From the cell containing the given text, extract its center point as [X, Y] coordinate. 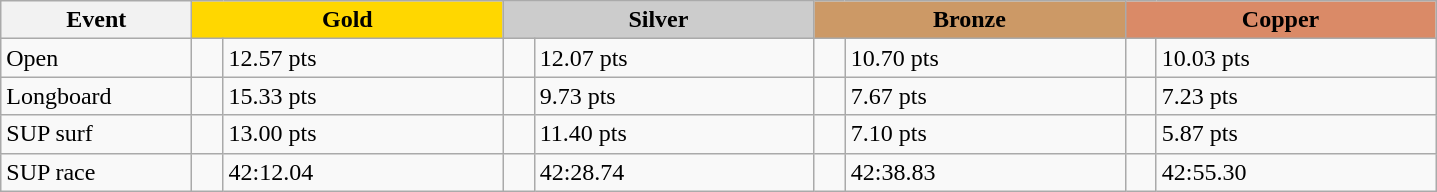
Gold [348, 20]
Open [96, 58]
13.00 pts [363, 134]
42:55.30 [1296, 172]
7.67 pts [985, 96]
12.57 pts [363, 58]
10.03 pts [1296, 58]
Event [96, 20]
SUP surf [96, 134]
Bronze [970, 20]
42:28.74 [674, 172]
7.23 pts [1296, 96]
12.07 pts [674, 58]
Copper [1280, 20]
10.70 pts [985, 58]
Silver [658, 20]
42:12.04 [363, 172]
5.87 pts [1296, 134]
15.33 pts [363, 96]
9.73 pts [674, 96]
42:38.83 [985, 172]
SUP race [96, 172]
11.40 pts [674, 134]
7.10 pts [985, 134]
Longboard [96, 96]
